Scan for the cell matching the given text and deliver its (x, y) coordinate at center. 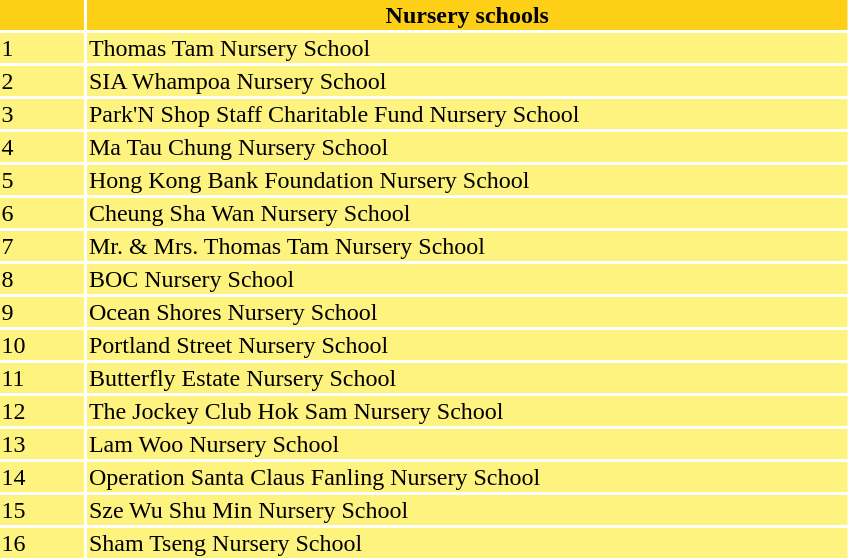
BOC Nursery School (467, 279)
15 (42, 510)
Cheung Sha Wan Nursery School (467, 213)
Mr. & Mrs. Thomas Tam Nursery School (467, 246)
8 (42, 279)
12 (42, 411)
16 (42, 543)
Ocean Shores Nursery School (467, 312)
Ma Tau Chung Nursery School (467, 147)
4 (42, 147)
Operation Santa Claus Fanling Nursery School (467, 477)
SIA Whampoa Nursery School (467, 81)
Nursery schools (467, 15)
Lam Woo Nursery School (467, 444)
5 (42, 180)
9 (42, 312)
The Jockey Club Hok Sam Nursery School (467, 411)
Butterfly Estate Nursery School (467, 378)
7 (42, 246)
1 (42, 48)
Portland Street Nursery School (467, 345)
3 (42, 114)
10 (42, 345)
Hong Kong Bank Foundation Nursery School (467, 180)
Park'N Shop Staff Charitable Fund Nursery School (467, 114)
11 (42, 378)
13 (42, 444)
Thomas Tam Nursery School (467, 48)
14 (42, 477)
6 (42, 213)
Sze Wu Shu Min Nursery School (467, 510)
Sham Tseng Nursery School (467, 543)
2 (42, 81)
